Locate the cell with the specified text and output its [X, Y] center coordinate. 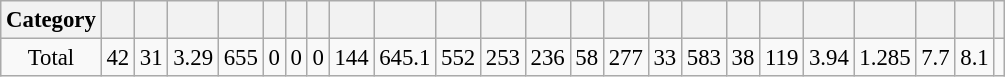
144 [352, 58]
58 [586, 58]
38 [742, 58]
119 [782, 58]
3.29 [193, 58]
277 [626, 58]
552 [458, 58]
Total [51, 58]
42 [118, 58]
1.285 [885, 58]
583 [704, 58]
Category [51, 20]
31 [152, 58]
8.1 [974, 58]
33 [664, 58]
655 [240, 58]
645.1 [405, 58]
3.94 [829, 58]
253 [502, 58]
236 [548, 58]
7.7 [936, 58]
